For the text-containing cell, return its midpoint in (X, Y) coordinate format. 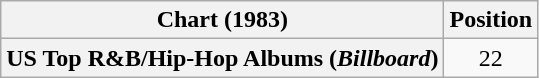
US Top R&B/Hip-Hop Albums (Billboard) (222, 58)
Chart (1983) (222, 20)
22 (491, 58)
Position (491, 20)
